Locate the cell with the specified text and output its (X, Y) center coordinate. 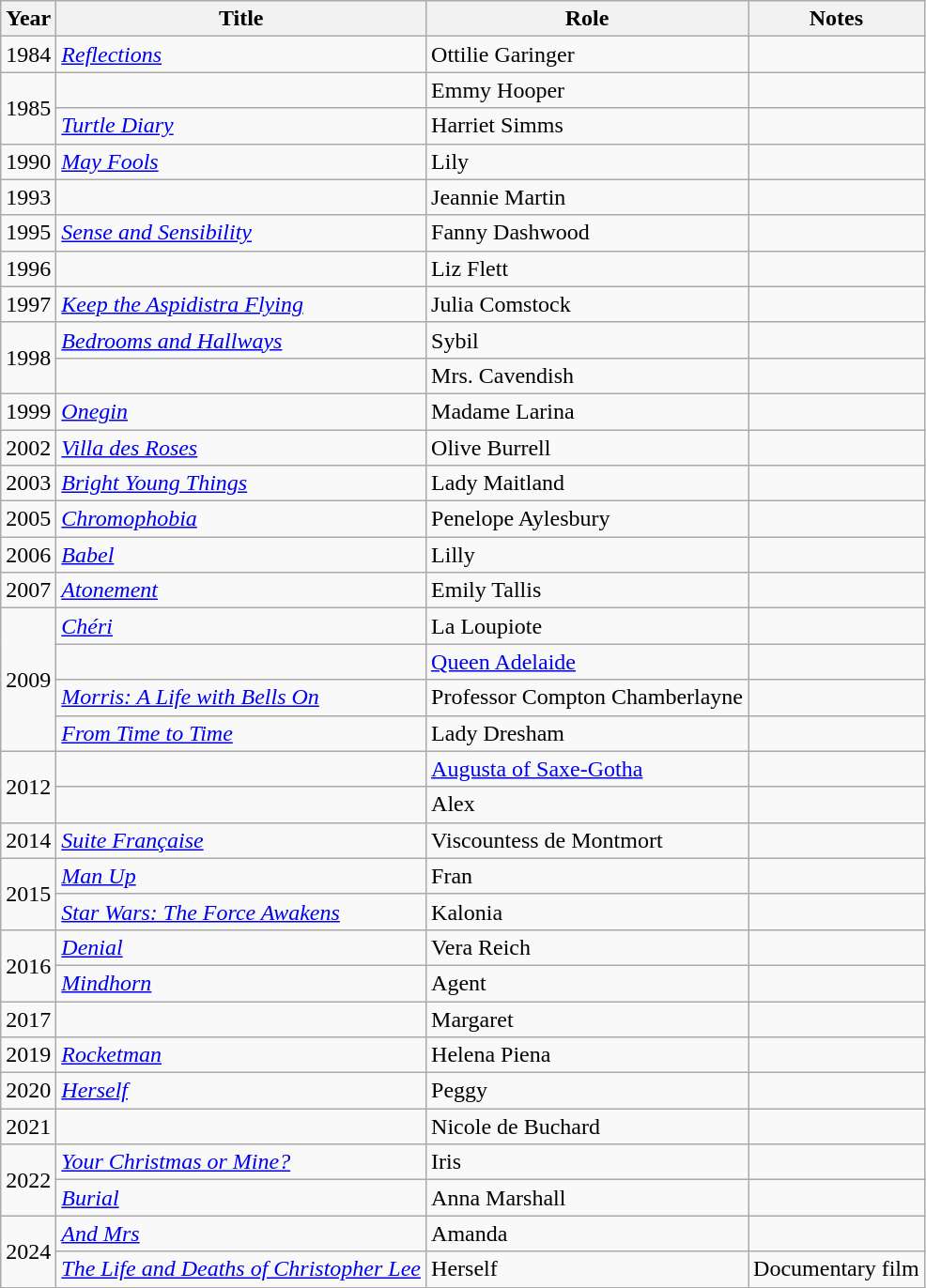
Peggy (588, 1091)
Jeannie Martin (588, 197)
1999 (28, 411)
2015 (28, 894)
1997 (28, 304)
Title (241, 19)
Nicole de Buchard (588, 1127)
Margaret (588, 1019)
Bedrooms and Hallways (241, 340)
Babel (241, 555)
2009 (28, 680)
Atonement (241, 590)
Denial (241, 947)
Iris (588, 1162)
1995 (28, 233)
Reflections (241, 54)
Olive Burrell (588, 448)
Anna Marshall (588, 1198)
Keep the Aspidistra Flying (241, 304)
Lilly (588, 555)
And Mrs (241, 1234)
Star Wars: The Force Awakens (241, 912)
2016 (28, 965)
Vera Reich (588, 947)
2022 (28, 1180)
1996 (28, 268)
2002 (28, 448)
Julia Comstock (588, 304)
Agent (588, 983)
Professor Compton Chamberlayne (588, 698)
1985 (28, 108)
Penelope Aylesbury (588, 519)
Lady Dresham (588, 733)
Villa des Roses (241, 448)
Mindhorn (241, 983)
Man Up (241, 876)
Role (588, 19)
2024 (28, 1251)
Documentary film (837, 1269)
The Life and Deaths of Christopher Lee (241, 1269)
1993 (28, 197)
Amanda (588, 1234)
Ottilie Garinger (588, 54)
Sense and Sensibility (241, 233)
Fran (588, 876)
Helena Piena (588, 1055)
Queen Adelaide (588, 662)
Turtle Diary (241, 126)
2014 (28, 840)
2007 (28, 590)
Alex (588, 805)
Liz Flett (588, 268)
Morris: A Life with Bells On (241, 698)
2012 (28, 787)
Fanny Dashwood (588, 233)
Sybil (588, 340)
Kalonia (588, 912)
Notes (837, 19)
Chéri (241, 626)
1984 (28, 54)
Augusta of Saxe-Gotha (588, 769)
Emily Tallis (588, 590)
Harriet Simms (588, 126)
2017 (28, 1019)
Year (28, 19)
1990 (28, 161)
Rocketman (241, 1055)
Onegin (241, 411)
May Fools (241, 161)
Lady Maitland (588, 483)
2003 (28, 483)
2021 (28, 1127)
From Time to Time (241, 733)
2020 (28, 1091)
Mrs. Cavendish (588, 376)
Your Christmas or Mine? (241, 1162)
Madame Larina (588, 411)
1998 (28, 358)
Emmy Hooper (588, 90)
Burial (241, 1198)
Bright Young Things (241, 483)
2005 (28, 519)
Lily (588, 161)
2019 (28, 1055)
Viscountess de Montmort (588, 840)
2006 (28, 555)
Suite Française (241, 840)
Chromophobia (241, 519)
La Loupiote (588, 626)
